Search for the cell housing the specified text and yield its (X, Y) center coordinate. 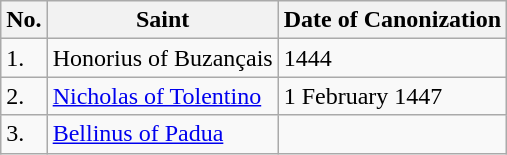
1. (24, 58)
2. (24, 96)
Date of Canonization (392, 20)
1444 (392, 58)
1 February 1447 (392, 96)
No. (24, 20)
Nicholas of Tolentino (162, 96)
Saint (162, 20)
Bellinus of Padua (162, 134)
Honorius of Buzançais (162, 58)
3. (24, 134)
